Search for the cell housing the specified text and yield its (x, y) center coordinate. 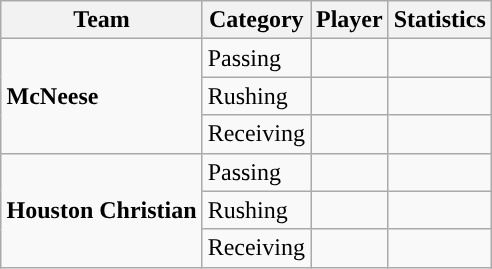
Houston Christian (102, 210)
Team (102, 20)
McNeese (102, 96)
Statistics (440, 20)
Category (256, 20)
Player (349, 20)
